From the cell containing the given text, extract its center point as [X, Y] coordinate. 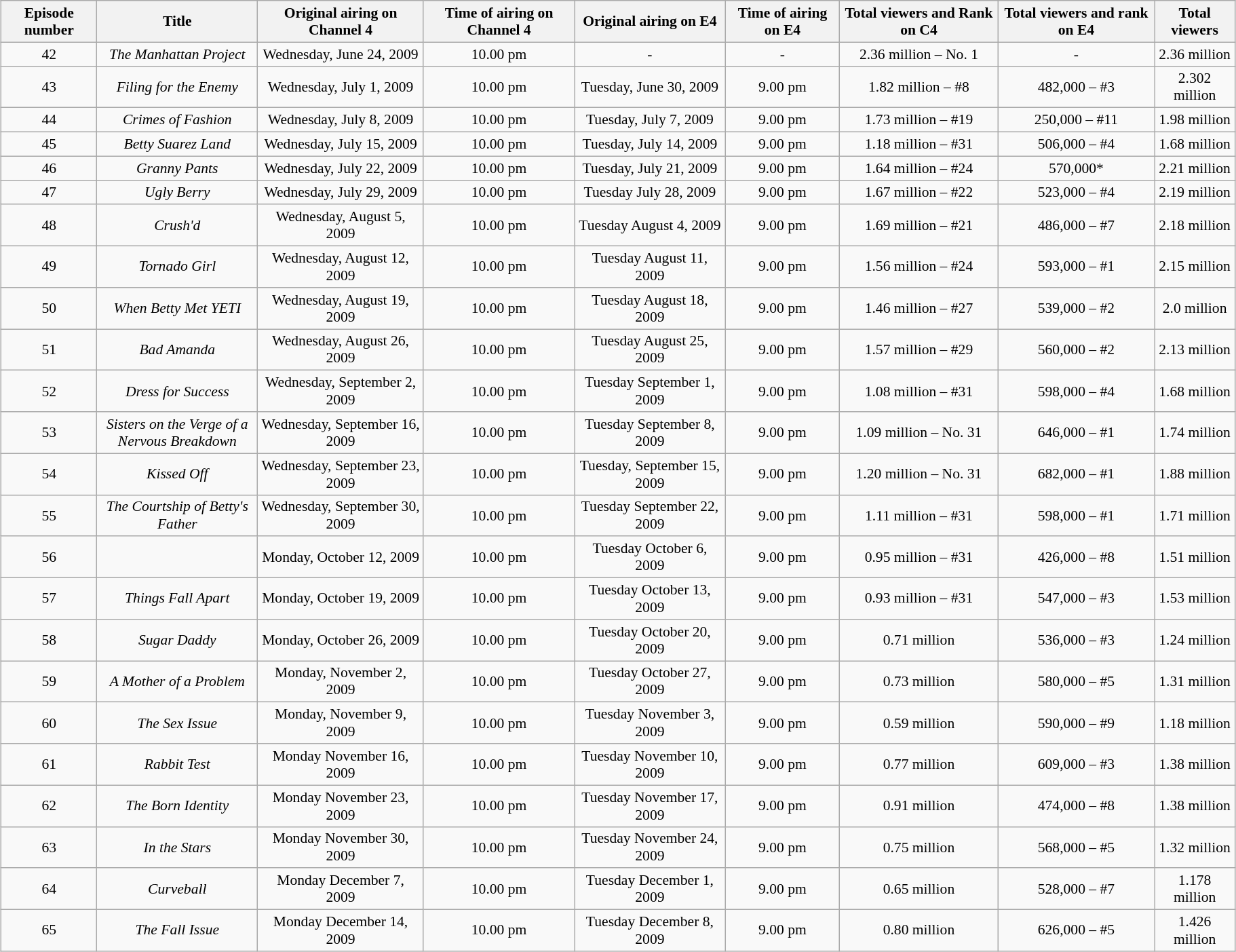
1.178 million [1195, 889]
63 [49, 847]
0.73 million [919, 681]
44 [49, 120]
The Manhattan Project [178, 54]
60 [49, 723]
Tuesday November 17, 2009 [650, 806]
Tornado Girl [178, 267]
Tuesday October 27, 2009 [650, 681]
Tuesday September 22, 2009 [650, 516]
50 [49, 308]
Monday, October 12, 2009 [341, 558]
486,000 – #7 [1076, 225]
474,000 – #8 [1076, 806]
Monday, November 2, 2009 [341, 681]
Sugar Daddy [178, 641]
Tuesday September 8, 2009 [650, 433]
Wednesday, July 29, 2009 [341, 193]
51 [49, 350]
Dress for Success [178, 391]
47 [49, 193]
Ugly Berry [178, 193]
482,000 – #3 [1076, 87]
Tuesday, July 21, 2009 [650, 168]
1.18 million – #31 [919, 145]
Tuesday December 1, 2009 [650, 889]
Sisters on the Verge of aNervous Breakdown [178, 433]
54 [49, 474]
Wednesday, September 2, 2009 [341, 391]
539,000 – #2 [1076, 308]
A Mother of a Problem [178, 681]
Wednesday, August 26, 2009 [341, 350]
598,000 – #4 [1076, 391]
250,000 – #11 [1076, 120]
1.20 million – No. 31 [919, 474]
Rabbit Test [178, 764]
Tuesday December 8, 2009 [650, 931]
45 [49, 145]
2.19 million [1195, 193]
Total viewers and rank on E4 [1076, 22]
Episode number [49, 22]
528,000 – #7 [1076, 889]
Tuesday, July 7, 2009 [650, 120]
Monday November 23, 2009 [341, 806]
46 [49, 168]
Wednesday, August 19, 2009 [341, 308]
Bad Amanda [178, 350]
Tuesday, July 14, 2009 [650, 145]
Monday, October 19, 2009 [341, 598]
Original airing on E4 [650, 22]
Wednesday, July 1, 2009 [341, 87]
58 [49, 641]
Total viewers [1195, 22]
48 [49, 225]
0.59 million [919, 723]
Betty Suarez Land [178, 145]
Crimes of Fashion [178, 120]
2.302 million [1195, 87]
Wednesday, August 12, 2009 [341, 267]
52 [49, 391]
0.80 million [919, 931]
0.75 million [919, 847]
When Betty Met YETI [178, 308]
Title [178, 22]
1.11 million – #31 [919, 516]
Wednesday, August 5, 2009 [341, 225]
Tuesday August 18, 2009 [650, 308]
Tuesday November 24, 2009 [650, 847]
1.74 million [1195, 433]
Tuesday August 25, 2009 [650, 350]
Monday December 14, 2009 [341, 931]
2.36 million [1195, 54]
0.93 million – #31 [919, 598]
Monday November 30, 2009 [341, 847]
426,000 – #8 [1076, 558]
1.57 million – #29 [919, 350]
Granny Pants [178, 168]
The Born Identity [178, 806]
682,000 – #1 [1076, 474]
1.56 million – #24 [919, 267]
1.426 million [1195, 931]
1.53 million [1195, 598]
Tuesday October 13, 2009 [650, 598]
Wednesday, June 24, 2009 [341, 54]
Tuesday August 11, 2009 [650, 267]
Curveball [178, 889]
Tuesday, September 15, 2009 [650, 474]
1.18 million [1195, 723]
Time of airing on Channel 4 [499, 22]
Crush'd [178, 225]
646,000 – #1 [1076, 433]
Wednesday, September 23, 2009 [341, 474]
Original airing on Channel 4 [341, 22]
547,000 – #3 [1076, 598]
536,000 – #3 [1076, 641]
1.64 million – #24 [919, 168]
42 [49, 54]
2.36 million – No. 1 [919, 54]
1.51 million [1195, 558]
Monday, October 26, 2009 [341, 641]
1.98 million [1195, 120]
Tuesday September 1, 2009 [650, 391]
2.0 million [1195, 308]
59 [49, 681]
Tuesday August 4, 2009 [650, 225]
Monday, November 9, 2009 [341, 723]
0.77 million [919, 764]
0.65 million [919, 889]
2.18 million [1195, 225]
609,000 – #3 [1076, 764]
0.71 million [919, 641]
Wednesday, July 22, 2009 [341, 168]
62 [49, 806]
Kissed Off [178, 474]
53 [49, 433]
61 [49, 764]
1.09 million – No. 31 [919, 433]
Tuesday October 6, 2009 [650, 558]
1.69 million – #21 [919, 225]
Monday December 7, 2009 [341, 889]
Wednesday, September 16, 2009 [341, 433]
Total viewers and Rank on C4 [919, 22]
1.08 million – #31 [919, 391]
1.24 million [1195, 641]
1.73 million – #19 [919, 120]
1.67 million – #22 [919, 193]
Tuesday November 10, 2009 [650, 764]
Time of airing on E4 [783, 22]
49 [49, 267]
Tuesday July 28, 2009 [650, 193]
65 [49, 931]
593,000 – #1 [1076, 267]
560,000 – #2 [1076, 350]
55 [49, 516]
2.13 million [1195, 350]
0.91 million [919, 806]
506,000 – #4 [1076, 145]
626,000 – #5 [1076, 931]
57 [49, 598]
1.71 million [1195, 516]
Tuesday October 20, 2009 [650, 641]
2.21 million [1195, 168]
In the Stars [178, 847]
0.95 million – #31 [919, 558]
56 [49, 558]
The Fall Issue [178, 931]
Monday November 16, 2009 [341, 764]
Filing for the Enemy [178, 87]
1.88 million [1195, 474]
Tuesday November 3, 2009 [650, 723]
1.82 million – #8 [919, 87]
523,000 – #4 [1076, 193]
570,000* [1076, 168]
Tuesday, June 30, 2009 [650, 87]
1.32 million [1195, 847]
Wednesday, September 30, 2009 [341, 516]
Things Fall Apart [178, 598]
43 [49, 87]
1.31 million [1195, 681]
2.15 million [1195, 267]
The Sex Issue [178, 723]
590,000 – #9 [1076, 723]
Wednesday, July 15, 2009 [341, 145]
64 [49, 889]
The Courtship of Betty's Father [178, 516]
1.46 million – #27 [919, 308]
568,000 – #5 [1076, 847]
580,000 – #5 [1076, 681]
Wednesday, July 8, 2009 [341, 120]
598,000 – #1 [1076, 516]
